Scan for the cell matching the given text and deliver its [X, Y] coordinate at center. 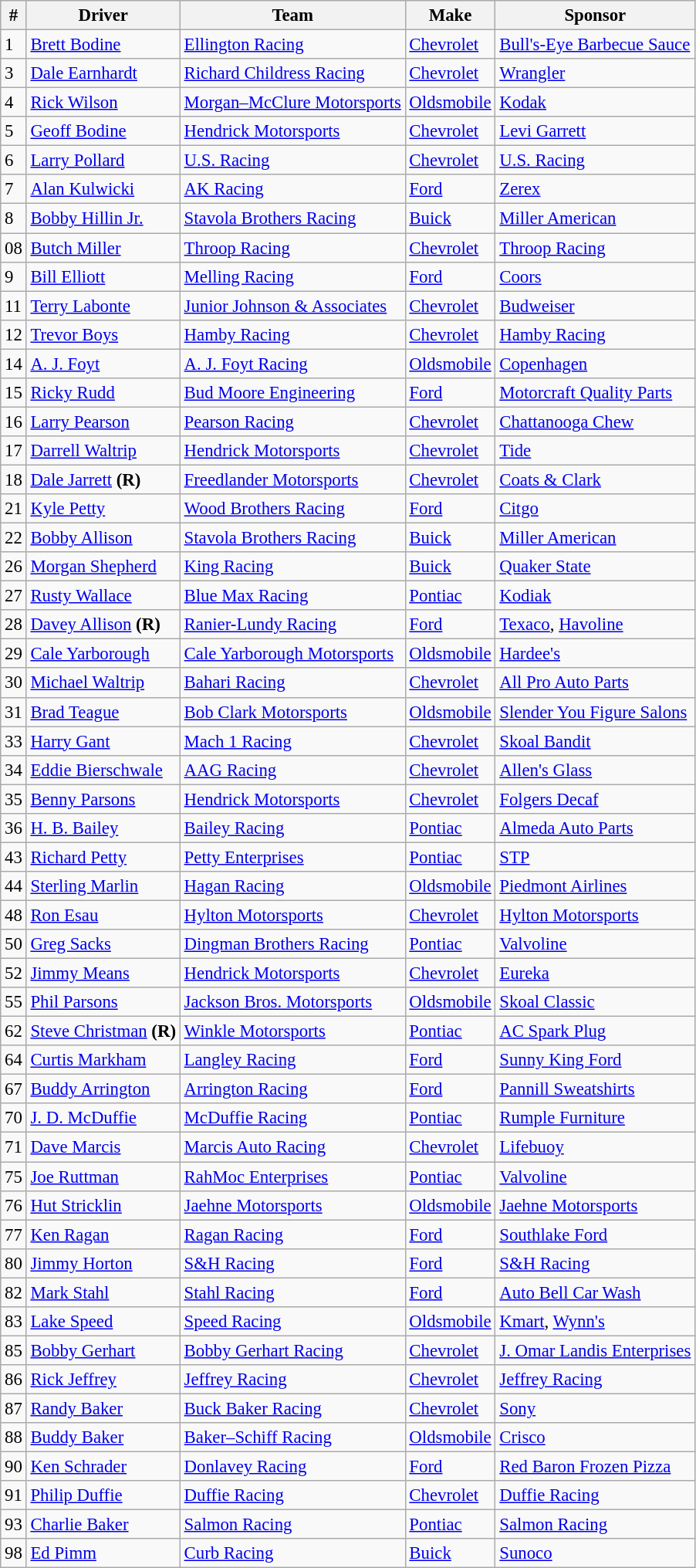
71 [14, 1147]
3 [14, 73]
Lifebuoy [596, 1147]
Jackson Bros. Motorsports [292, 1002]
35 [14, 799]
RahMoc Enterprises [292, 1177]
27 [14, 596]
Morgan–McClure Motorsports [292, 103]
Auto Bell Car Wash [596, 1292]
Bailey Racing [292, 828]
22 [14, 538]
Eddie Bierschwale [103, 770]
Kodiak [596, 596]
Pearson Racing [292, 422]
Bobby Gerhart [103, 1350]
Skoal Bandit [596, 741]
J. Omar Landis Enterprises [596, 1350]
Ellington Racing [292, 45]
Skoal Classic [596, 1002]
Slender You Figure Salons [596, 712]
Bobby Hillin Jr. [103, 218]
98 [14, 1553]
48 [14, 915]
A. J. Foyt Racing [292, 364]
50 [14, 944]
Speed Racing [292, 1322]
Sterling Marlin [103, 886]
Darrell Waltrip [103, 451]
Tide [596, 451]
5 [14, 131]
34 [14, 770]
15 [14, 393]
Kyle Petty [103, 509]
Bull's-Eye Barbecue Sauce [596, 45]
Melling Racing [292, 276]
Pannill Sweatshirts [596, 1089]
87 [14, 1408]
AAG Racing [292, 770]
21 [14, 509]
Ron Esau [103, 915]
30 [14, 683]
# [14, 15]
AC Spark Plug [596, 1031]
26 [14, 567]
Lake Speed [103, 1322]
Arrington Racing [292, 1089]
STP [596, 857]
McDuffie Racing [292, 1119]
Phil Parsons [103, 1002]
83 [14, 1322]
Curtis Markham [103, 1060]
Mark Stahl [103, 1292]
Ken Schrader [103, 1467]
Eureka [596, 974]
H. B. Bailey [103, 828]
67 [14, 1089]
Driver [103, 15]
Motorcraft Quality Parts [596, 393]
88 [14, 1438]
16 [14, 422]
Wrangler [596, 73]
Cale Yarborough [103, 654]
Allen's Glass [596, 770]
Mach 1 Racing [292, 741]
Ragan Racing [292, 1234]
Red Baron Frozen Pizza [596, 1467]
Dave Marcis [103, 1147]
8 [14, 218]
Coats & Clark [596, 479]
Buddy Baker [103, 1438]
Copenhagen [596, 364]
Philip Duffie [103, 1495]
Randy Baker [103, 1408]
17 [14, 451]
Almeda Auto Parts [596, 828]
18 [14, 479]
Chattanooga Chew [596, 422]
Bahari Racing [292, 683]
7 [14, 189]
1 [14, 45]
33 [14, 741]
Piedmont Airlines [596, 886]
AK Racing [292, 189]
Bill Elliott [103, 276]
Rusty Wallace [103, 596]
Quaker State [596, 567]
36 [14, 828]
Ed Pimm [103, 1553]
Dale Jarrett (R) [103, 479]
Bobby Allison [103, 538]
Zerex [596, 189]
44 [14, 886]
Sponsor [596, 15]
Michael Waltrip [103, 683]
Trevor Boys [103, 334]
Blue Max Racing [292, 596]
70 [14, 1119]
Marcis Auto Racing [292, 1147]
Brett Bodine [103, 45]
Freedlander Motorsports [292, 479]
Hardee's [596, 654]
52 [14, 974]
King Racing [292, 567]
J. D. McDuffie [103, 1119]
43 [14, 857]
86 [14, 1380]
Rumple Furniture [596, 1119]
All Pro Auto Parts [596, 683]
Junior Johnson & Associates [292, 306]
Dingman Brothers Racing [292, 944]
Kodak [596, 103]
Butch Miller [103, 248]
Terry Labonte [103, 306]
Larry Pearson [103, 422]
Richard Petty [103, 857]
Ken Ragan [103, 1234]
76 [14, 1205]
Bob Clark Motorsports [292, 712]
Steve Christman (R) [103, 1031]
Alan Kulwicki [103, 189]
Buddy Arrington [103, 1089]
Buck Baker Racing [292, 1408]
Bud Moore Engineering [292, 393]
93 [14, 1525]
9 [14, 276]
Dale Earnhardt [103, 73]
Larry Pollard [103, 161]
Levi Garrett [596, 131]
Charlie Baker [103, 1525]
Sunny King Ford [596, 1060]
Hut Stricklin [103, 1205]
Richard Childress Racing [292, 73]
Jimmy Means [103, 974]
85 [14, 1350]
Ranier-Lundy Racing [292, 625]
12 [14, 334]
Make [451, 15]
Ricky Rudd [103, 393]
Davey Allison (R) [103, 625]
29 [14, 654]
28 [14, 625]
Sunoco [596, 1553]
4 [14, 103]
Texaco, Havoline [596, 625]
Langley Racing [292, 1060]
08 [14, 248]
Geoff Bodine [103, 131]
Coors [596, 276]
Team [292, 15]
Petty Enterprises [292, 857]
Baker–Schiff Racing [292, 1438]
Rick Jeffrey [103, 1380]
Curb Racing [292, 1553]
Hagan Racing [292, 886]
80 [14, 1263]
Morgan Shepherd [103, 567]
82 [14, 1292]
Wood Brothers Racing [292, 509]
11 [14, 306]
Jimmy Horton [103, 1263]
Citgo [596, 509]
55 [14, 1002]
Donlavey Racing [292, 1467]
Bobby Gerhart Racing [292, 1350]
75 [14, 1177]
Rick Wilson [103, 103]
91 [14, 1495]
Budweiser [596, 306]
62 [14, 1031]
Brad Teague [103, 712]
64 [14, 1060]
Southlake Ford [596, 1234]
Greg Sacks [103, 944]
Joe Ruttman [103, 1177]
77 [14, 1234]
6 [14, 161]
Crisco [596, 1438]
14 [14, 364]
Harry Gant [103, 741]
A. J. Foyt [103, 364]
Cale Yarborough Motorsports [292, 654]
90 [14, 1467]
Winkle Motorsports [292, 1031]
Stahl Racing [292, 1292]
Sony [596, 1408]
Kmart, Wynn's [596, 1322]
Folgers Decaf [596, 799]
31 [14, 712]
Benny Parsons [103, 799]
